Capture the cell that displays the provided text and extract its (X, Y) central coordinate. 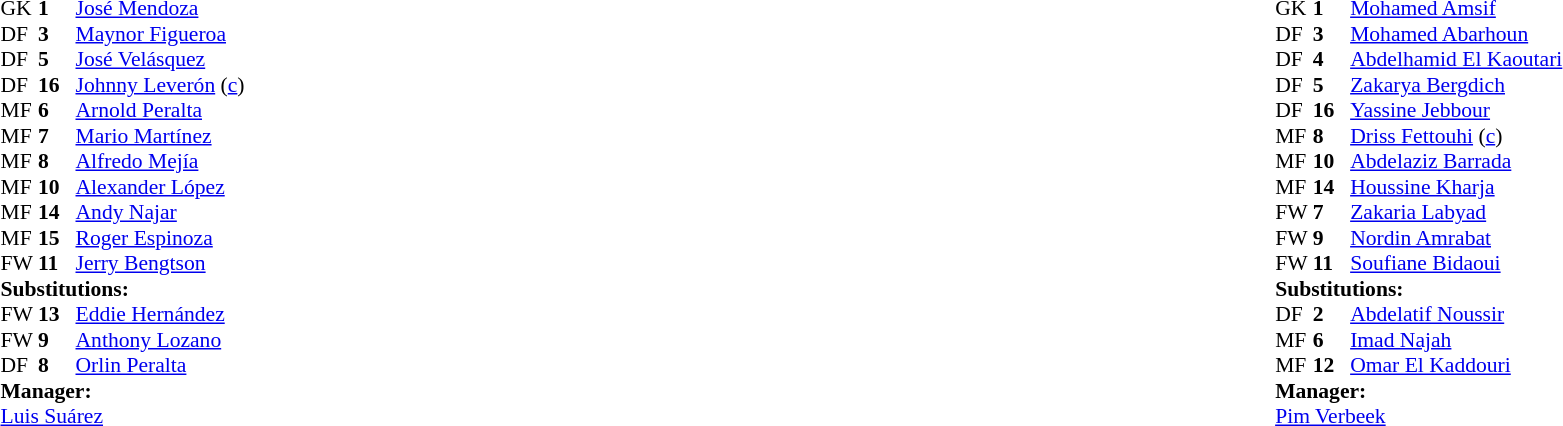
Soufiane Bidaoui (1456, 263)
Yassine Jebbour (1456, 111)
12 (1332, 365)
Alfredo Mejía (160, 161)
Arnold Peralta (160, 111)
Abdelhamid El Kaoutari (1456, 59)
Driss Fettouhi (c) (1456, 136)
Maynor Figueroa (160, 34)
Andy Najar (160, 213)
Abdelatif Noussir (1456, 315)
Roger Espinoza (160, 238)
Imad Najah (1456, 340)
4 (1332, 59)
Anthony Lozano (160, 340)
Eddie Hernández (160, 315)
Zakaria Labyad (1456, 213)
Houssine Kharja (1456, 187)
Mohamed Abarhoun (1456, 34)
Nordin Amrabat (1456, 238)
Mario Martínez (160, 136)
Johnny Leverón (c) (160, 85)
Jerry Bengtson (160, 263)
15 (57, 238)
Orlin Peralta (160, 365)
Zakarya Bergdich (1456, 85)
José Velásquez (160, 59)
2 (1332, 315)
13 (57, 315)
Abdelaziz Barrada (1456, 161)
Alexander López (160, 187)
Omar El Kaddouri (1456, 365)
